Identify which cell holds the provided text, then report its [x, y] central coordinate. 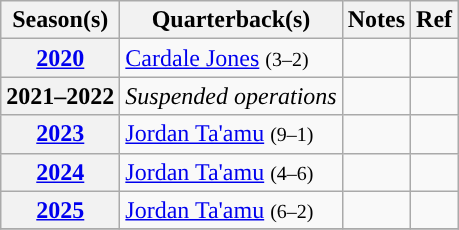
Jordan Ta'amu (6–2) [231, 210]
2024 [60, 172]
Jordan Ta'amu (9–1) [231, 134]
2023 [60, 134]
Season(s) [60, 20]
2025 [60, 210]
Jordan Ta'amu (4–6) [231, 172]
Ref [434, 20]
2021–2022 [60, 96]
Quarterback(s) [231, 20]
Suspended operations [231, 96]
Cardale Jones (3–2) [231, 58]
Notes [376, 20]
2020 [60, 58]
